For the text-containing cell, return its midpoint in (x, y) coordinate format. 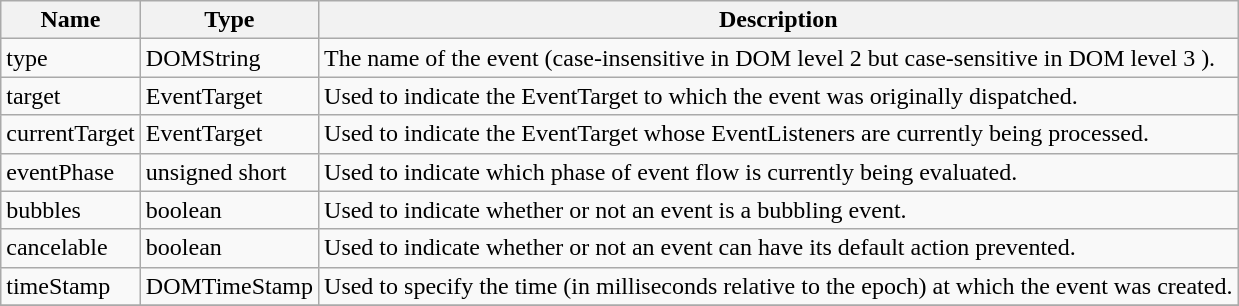
Used to indicate whether or not an event can have its default action prevented. (778, 248)
The name of the event (case-insensitive in DOM level 2 but case-sensitive in DOM level 3 ). (778, 58)
Used to indicate which phase of event flow is currently being evaluated. (778, 172)
Description (778, 20)
unsigned short (229, 172)
eventPhase (71, 172)
bubbles (71, 210)
type (71, 58)
Used to indicate the EventTarget to which the event was originally dispatched. (778, 96)
Type (229, 20)
target (71, 96)
cancelable (71, 248)
DOMString (229, 58)
Used to indicate whether or not an event is a bubbling event. (778, 210)
Name (71, 20)
Used to indicate the EventTarget whose EventListeners are currently being processed. (778, 134)
DOMTimeStamp (229, 286)
currentTarget (71, 134)
timeStamp (71, 286)
Used to specify the time (in milliseconds relative to the epoch) at which the event was created. (778, 286)
